From the cell containing the given text, extract its center point as [x, y] coordinate. 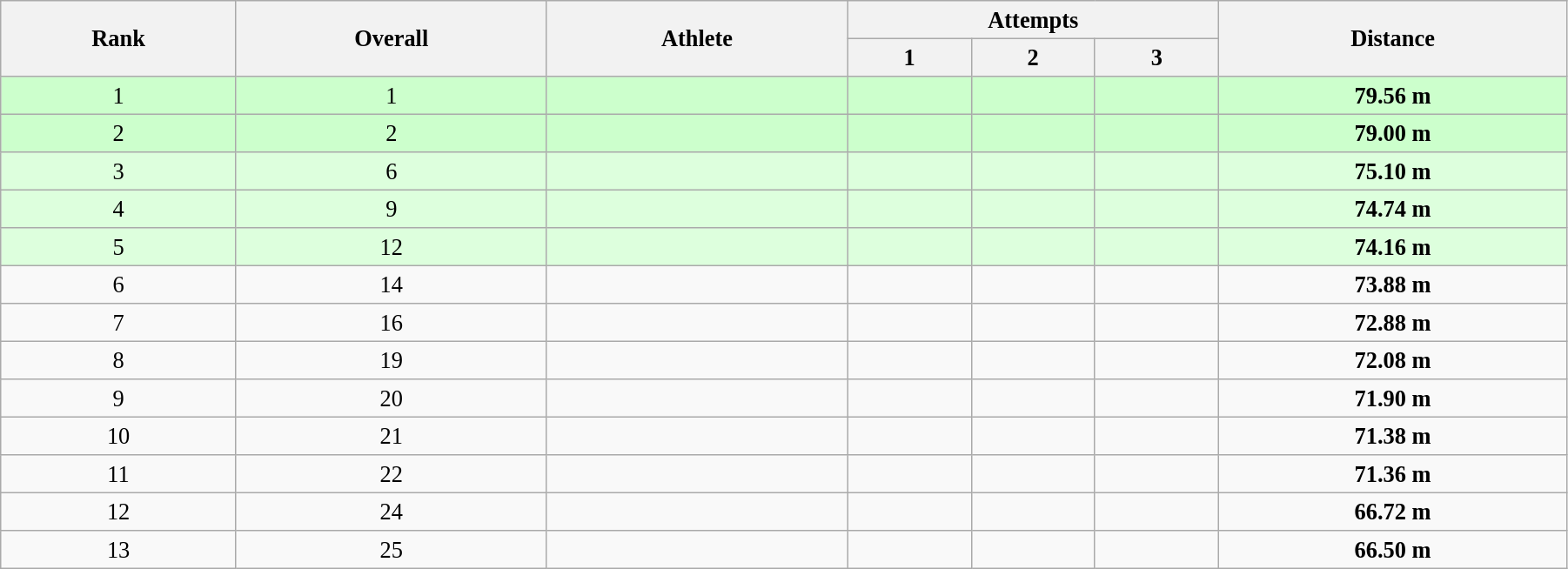
21 [392, 436]
7 [118, 323]
10 [118, 436]
Athlete [697, 38]
66.50 m [1393, 550]
74.16 m [1393, 247]
5 [118, 247]
Attempts [1034, 19]
71.90 m [1393, 398]
71.38 m [1393, 436]
20 [392, 398]
73.88 m [1393, 284]
4 [118, 209]
14 [392, 284]
71.36 m [1393, 474]
79.00 m [1393, 133]
16 [392, 323]
Distance [1393, 38]
25 [392, 550]
75.10 m [1393, 171]
72.08 m [1393, 360]
74.74 m [1393, 209]
8 [118, 360]
11 [118, 474]
Rank [118, 38]
79.56 m [1393, 95]
24 [392, 512]
13 [118, 550]
Overall [392, 38]
66.72 m [1393, 512]
22 [392, 474]
72.88 m [1393, 323]
19 [392, 360]
